Search for the cell housing the specified text and yield its (X, Y) center coordinate. 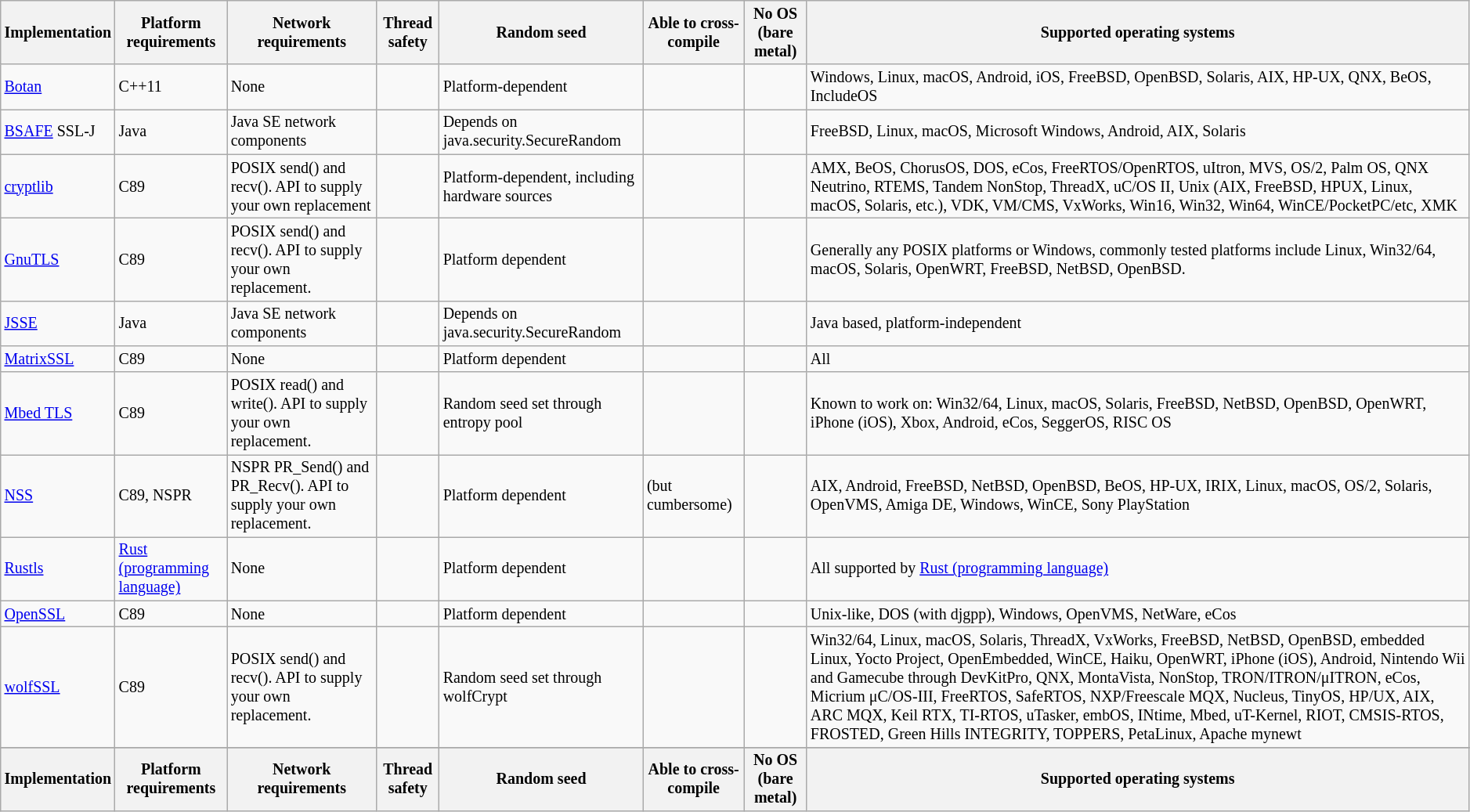
Unix-like, DOS (with djgpp), Windows, OpenVMS, NetWare, eCos (1137, 614)
OpenSSL (58, 614)
Generally any POSIX platforms or Windows, commonly tested platforms include Linux, Win32/64, macOS, Solaris, OpenWRT, FreeBSD, NetBSD, OpenBSD. (1137, 260)
Random seed set through entropy pool (541, 413)
AIX, Android, FreeBSD, NetBSD, OpenBSD, BeOS, HP-UX, IRIX, Linux, macOS, OS/2, Solaris, OpenVMS, Amiga DE, Windows, WinCE, Sony PlayStation (1137, 496)
Rustls (58, 568)
BSAFE SSL-J (58, 132)
FreeBSD, Linux, macOS, Microsoft Windows, Android, AIX, Solaris (1137, 132)
MatrixSSL (58, 359)
Random seed set through wolfCrypt (541, 687)
NSS (58, 496)
Java based, platform-independent (1137, 323)
All supported by Rust (programming language) (1137, 568)
Mbed TLS (58, 413)
Platform-dependent, including hardware sources (541, 186)
NSPR PR_Send() and PR_Recv(). API to supply your own replacement. (302, 496)
Known to work on: Win32/64, Linux, macOS, Solaris, FreeBSD, NetBSD, OpenBSD, OpenWRT, iPhone (iOS), Xbox, Android, eCos, SeggerOS, RISC OS (1137, 413)
GnuTLS (58, 260)
JSSE (58, 323)
C++11 (171, 88)
cryptlib (58, 186)
Platform-dependent (541, 88)
Rust (programming language) (171, 568)
POSIX read() and write(). API to supply your own replacement. (302, 413)
C89, NSPR (171, 496)
All (1137, 359)
(but cumbersome) (694, 496)
Botan (58, 88)
POSIX send() and recv(). API to supply your own replacement (302, 186)
Windows, Linux, macOS, Android, iOS, FreeBSD, OpenBSD, Solaris, AIX, HP-UX, QNX, BeOS, IncludeOS (1137, 88)
wolfSSL (58, 687)
